Extract the (X, Y) coordinate from the center of the cell holding the provided text.  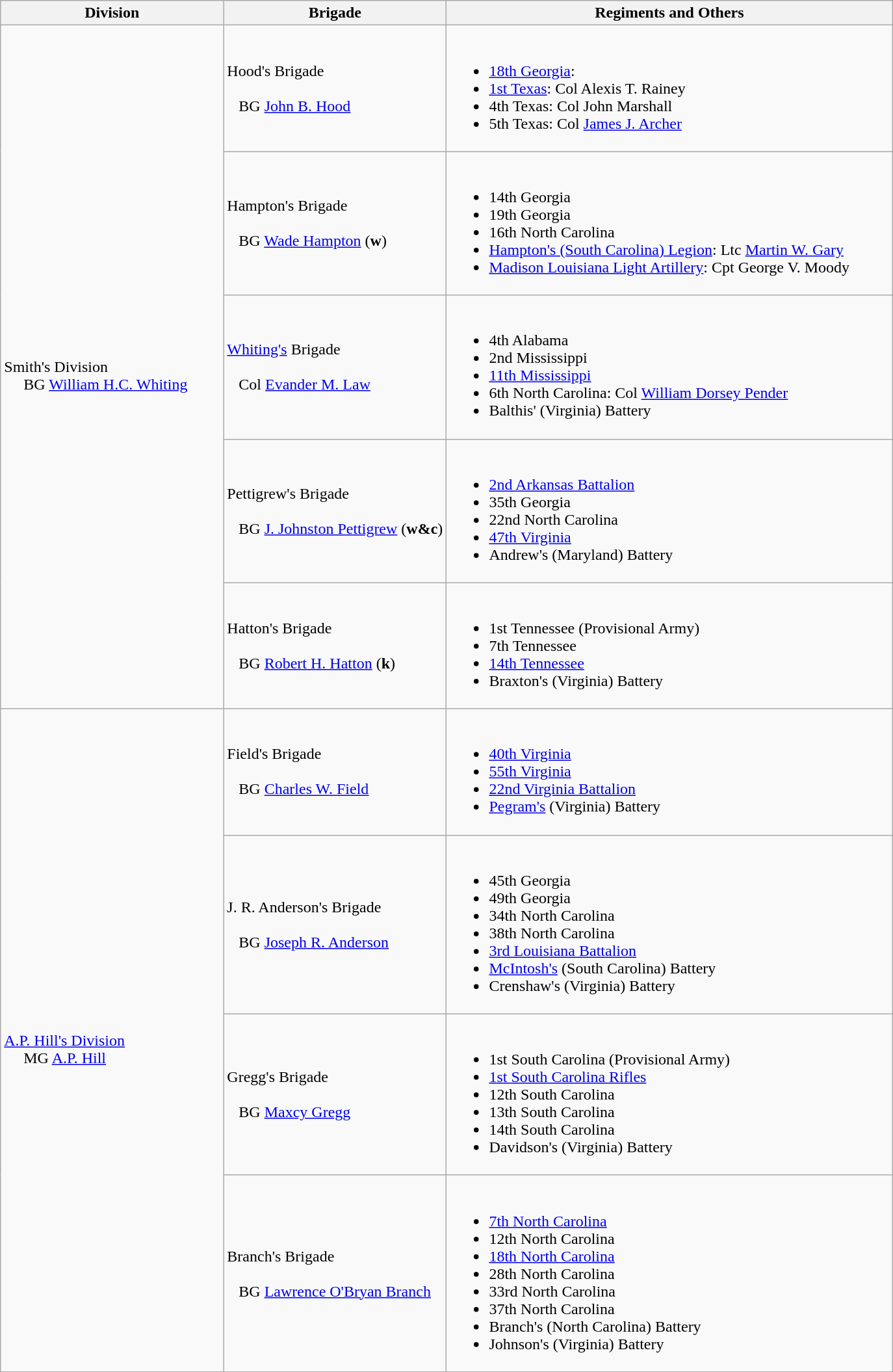
2nd Arkansas Battalion35th Georgia22nd North Carolina47th VirginiaAndrew's (Maryland) Battery (669, 511)
Smith's Division BG William H.C. Whiting (112, 367)
Pettigrew's Brigade BG J. Johnston Pettigrew (w&c) (335, 511)
Branch's Brigade BG Lawrence O'Bryan Branch (335, 1273)
Hatton's Brigade BG Robert H. Hatton (k) (335, 646)
Division (112, 13)
Gregg's Brigade BG Maxcy Gregg (335, 1094)
Whiting's Brigade Col Evander M. Law (335, 367)
18th Georgia:1st Texas: Col Alexis T. Rainey4th Texas: Col John Marshall5th Texas: Col James J. Archer (669, 88)
1st Tennessee (Provisional Army)7th Tennessee14th TennesseeBraxton's (Virginia) Battery (669, 646)
40th Virginia55th Virginia22nd Virginia BattalionPegram's (Virginia) Battery (669, 772)
Hampton's Brigade BG Wade Hampton (w) (335, 224)
J. R. Anderson's Brigade BG Joseph R. Anderson (335, 925)
Hood's Brigade BG John B. Hood (335, 88)
45th Georgia49th Georgia34th North Carolina38th North Carolina3rd Louisiana BattalionMcIntosh's (South Carolina) BatteryCrenshaw's (Virginia) Battery (669, 925)
Brigade (335, 13)
1st South Carolina (Provisional Army)1st South Carolina Rifles12th South Carolina13th South Carolina14th South CarolinaDavidson's (Virginia) Battery (669, 1094)
A.P. Hill's Division MG A.P. Hill (112, 1040)
Field's Brigade BG Charles W. Field (335, 772)
4th Alabama2nd Mississippi11th Mississippi6th North Carolina: Col William Dorsey PenderBalthis' (Virginia) Battery (669, 367)
Regiments and Others (669, 13)
